Detect which cell encompasses the target text, then output its (x, y) center coordinate. 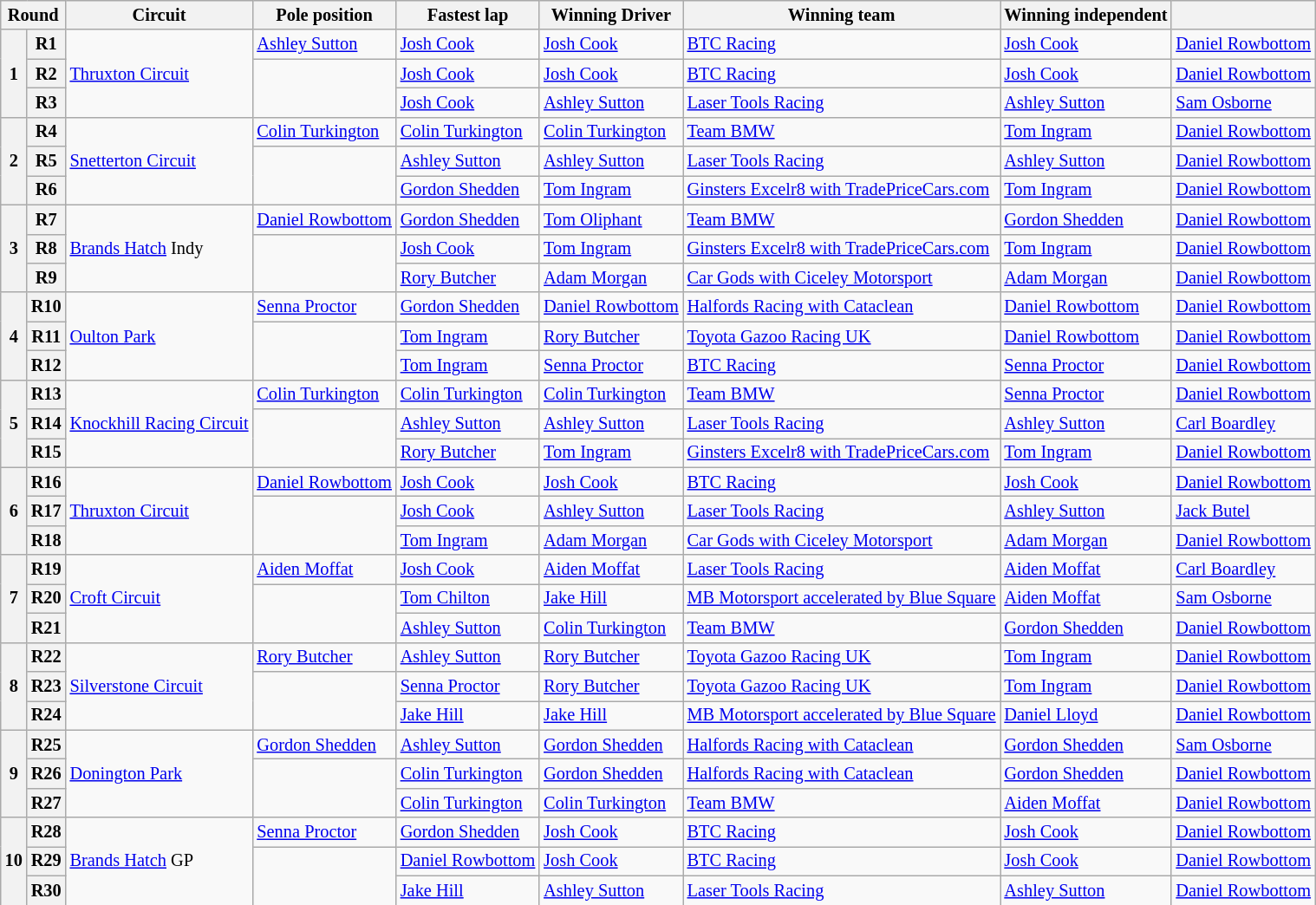
Oulton Park (160, 336)
R19 (47, 570)
8 (14, 687)
R8 (47, 249)
Pole position (324, 15)
R18 (47, 540)
R7 (47, 219)
R12 (47, 365)
2 (14, 161)
R23 (47, 686)
R11 (47, 336)
Daniel Lloyd (1086, 715)
9 (14, 773)
Snetterton Circuit (160, 161)
5 (14, 423)
Fastest lap (468, 15)
7 (14, 598)
Donington Park (160, 773)
R16 (47, 482)
Brands Hatch Indy (160, 248)
3 (14, 248)
Knockhill Racing Circuit (160, 423)
Croft Circuit (160, 598)
1 (14, 73)
Circuit (160, 15)
R13 (47, 394)
R20 (47, 598)
Winning independent (1086, 15)
6 (14, 511)
R1 (47, 44)
Round (33, 15)
R2 (47, 74)
Winning Driver (610, 15)
R15 (47, 452)
4 (14, 336)
10 (14, 862)
R5 (47, 161)
Tom Chilton (468, 598)
R17 (47, 511)
R27 (47, 803)
R14 (47, 424)
Jack Butel (1243, 511)
R28 (47, 832)
Tom Oliphant (610, 219)
R30 (47, 890)
R26 (47, 773)
R10 (47, 307)
R29 (47, 861)
Brands Hatch GP (160, 862)
R24 (47, 715)
Silverstone Circuit (160, 687)
Winning team (842, 15)
R9 (47, 277)
R6 (47, 190)
R25 (47, 745)
R21 (47, 628)
R4 (47, 132)
R3 (47, 102)
R22 (47, 657)
